Locate the cell with the specified text and output its (X, Y) center coordinate. 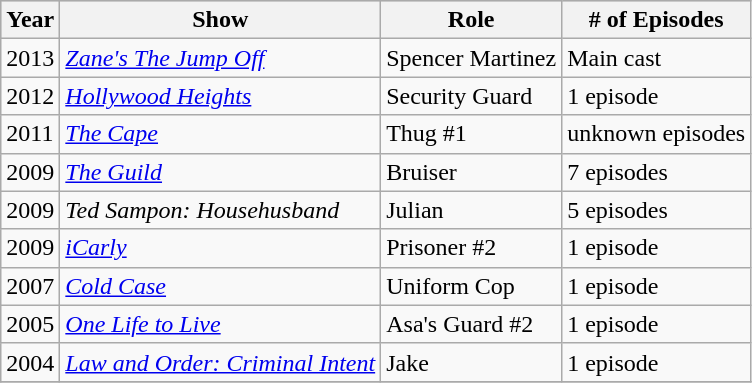
2011 (30, 134)
2013 (30, 58)
Hollywood Heights (220, 96)
The Guild (220, 172)
5 episodes (656, 210)
Zane's The Jump Off (220, 58)
2007 (30, 286)
2004 (30, 362)
iCarly (220, 248)
Security Guard (472, 96)
Main cast (656, 58)
Year (30, 20)
Ted Sampon: Househusband (220, 210)
2012 (30, 96)
2005 (30, 324)
The Cape (220, 134)
Thug #1 (472, 134)
7 episodes (656, 172)
Cold Case (220, 286)
# of Episodes (656, 20)
unknown episodes (656, 134)
Law and Order: Criminal Intent (220, 362)
Prisoner #2 (472, 248)
Spencer Martinez (472, 58)
Role (472, 20)
Jake (472, 362)
Asa's Guard #2 (472, 324)
Bruiser (472, 172)
Show (220, 20)
Julian (472, 210)
One Life to Live (220, 324)
Uniform Cop (472, 286)
